Identify which cell holds the provided text, then report its [X, Y] central coordinate. 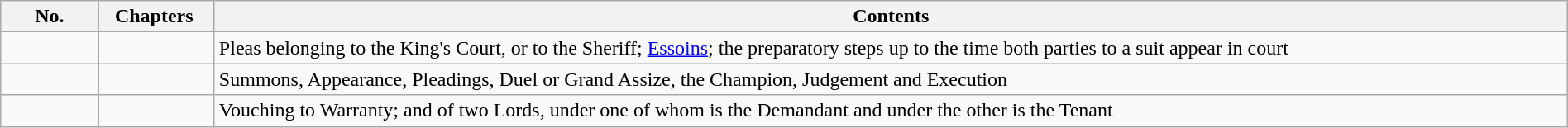
Contents [891, 17]
Summons, Appearance, Pleadings, Duel or Grand Assize, the Champion, Judgement and Execution [891, 79]
No. [50, 17]
Vouching to Warranty; and of two Lords, under one of whom is the Demandant and under the other is the Tenant [891, 111]
Pleas belonging to the King's Court, or to the Sheriff; Essoins; the preparatory steps up to the time both parties to a suit appear in court [891, 48]
Chapters [156, 17]
